Search for the cell housing the specified text and yield its [X, Y] center coordinate. 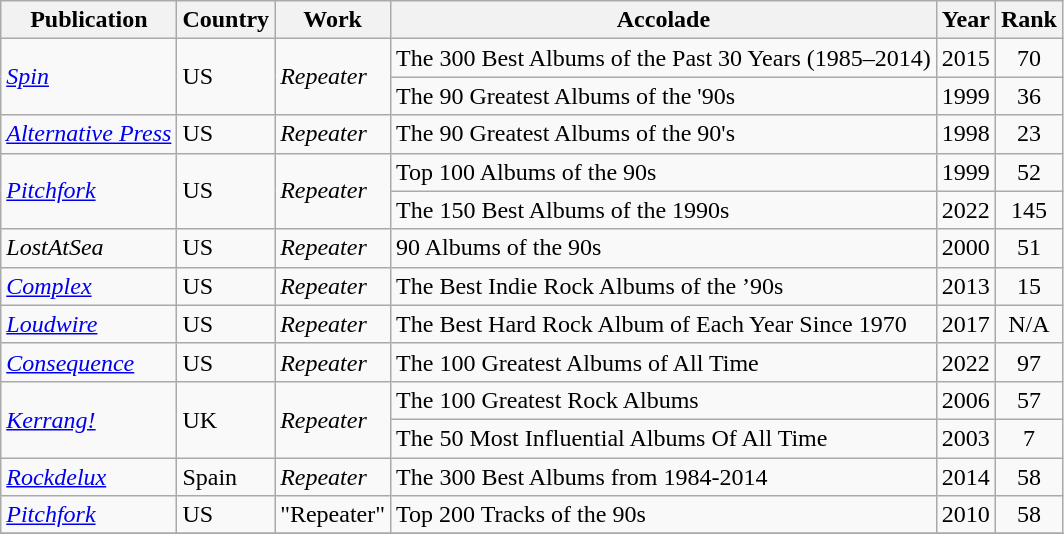
Rockdelux [89, 477]
Rank [1028, 20]
Loudwire [89, 324]
Accolade [664, 20]
36 [1028, 96]
The 300 Best Albums of the Past 30 Years (1985–2014) [664, 58]
52 [1028, 172]
90 Albums of the 90s [664, 248]
Country [226, 20]
Publication [89, 20]
Work [333, 20]
2013 [966, 286]
145 [1028, 210]
Spin [89, 77]
The 50 Most Influential Albums Of All Time [664, 438]
2003 [966, 438]
"Repeater" [333, 515]
51 [1028, 248]
Top 200 Tracks of the 90s [664, 515]
The Best Indie Rock Albums of the ’90s [664, 286]
Kerrang! [89, 419]
23 [1028, 134]
UK [226, 419]
The Best Hard Rock Album of Each Year Since 1970 [664, 324]
Year [966, 20]
The 300 Best Albums from 1984-2014 [664, 477]
N/A [1028, 324]
2010 [966, 515]
2015 [966, 58]
15 [1028, 286]
The 150 Best Albums of the 1990s [664, 210]
2017 [966, 324]
Complex [89, 286]
57 [1028, 400]
The 100 Greatest Albums of All Time [664, 362]
7 [1028, 438]
Top 100 Albums of the 90s [664, 172]
Consequence [89, 362]
97 [1028, 362]
Alternative Press [89, 134]
2006 [966, 400]
1998 [966, 134]
2014 [966, 477]
2000 [966, 248]
Spain [226, 477]
LostAtSea [89, 248]
The 90 Greatest Albums of the '90s [664, 96]
70 [1028, 58]
The 100 Greatest Rock Albums [664, 400]
The 90 Greatest Albums of the 90's [664, 134]
